Return the (x, y) coordinate for the center point of the cell that contains the specified text.  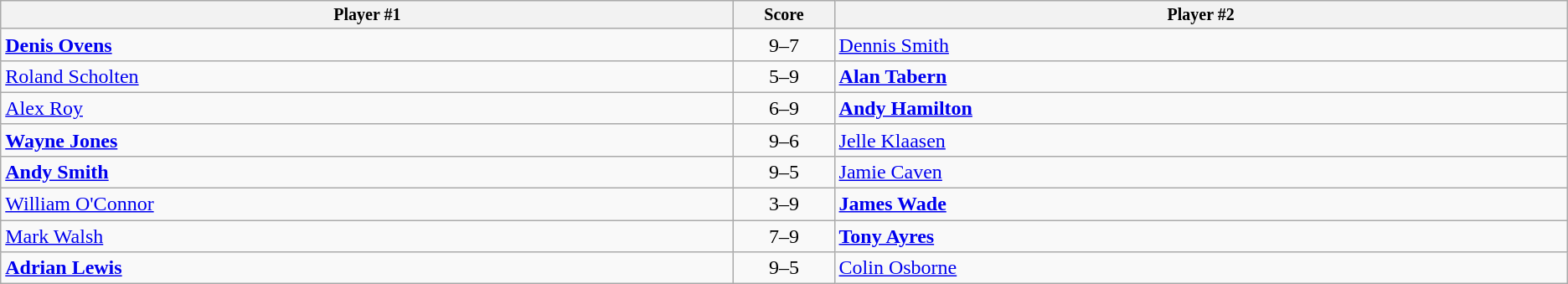
Andy Hamilton (1201, 108)
Alex Roy (367, 108)
7–9 (784, 236)
Player #2 (1201, 15)
Denis Ovens (367, 44)
Alan Tabern (1201, 76)
Score (784, 15)
Andy Smith (367, 172)
Dennis Smith (1201, 44)
Jelle Klaasen (1201, 140)
Tony Ayres (1201, 236)
5–9 (784, 76)
6–9 (784, 108)
3–9 (784, 204)
Mark Walsh (367, 236)
James Wade (1201, 204)
Roland Scholten (367, 76)
Player #1 (367, 15)
Colin Osborne (1201, 268)
Jamie Caven (1201, 172)
William O'Connor (367, 204)
Adrian Lewis (367, 268)
9–7 (784, 44)
Wayne Jones (367, 140)
9–6 (784, 140)
